Identify which cell holds the provided text, then report its (x, y) central coordinate. 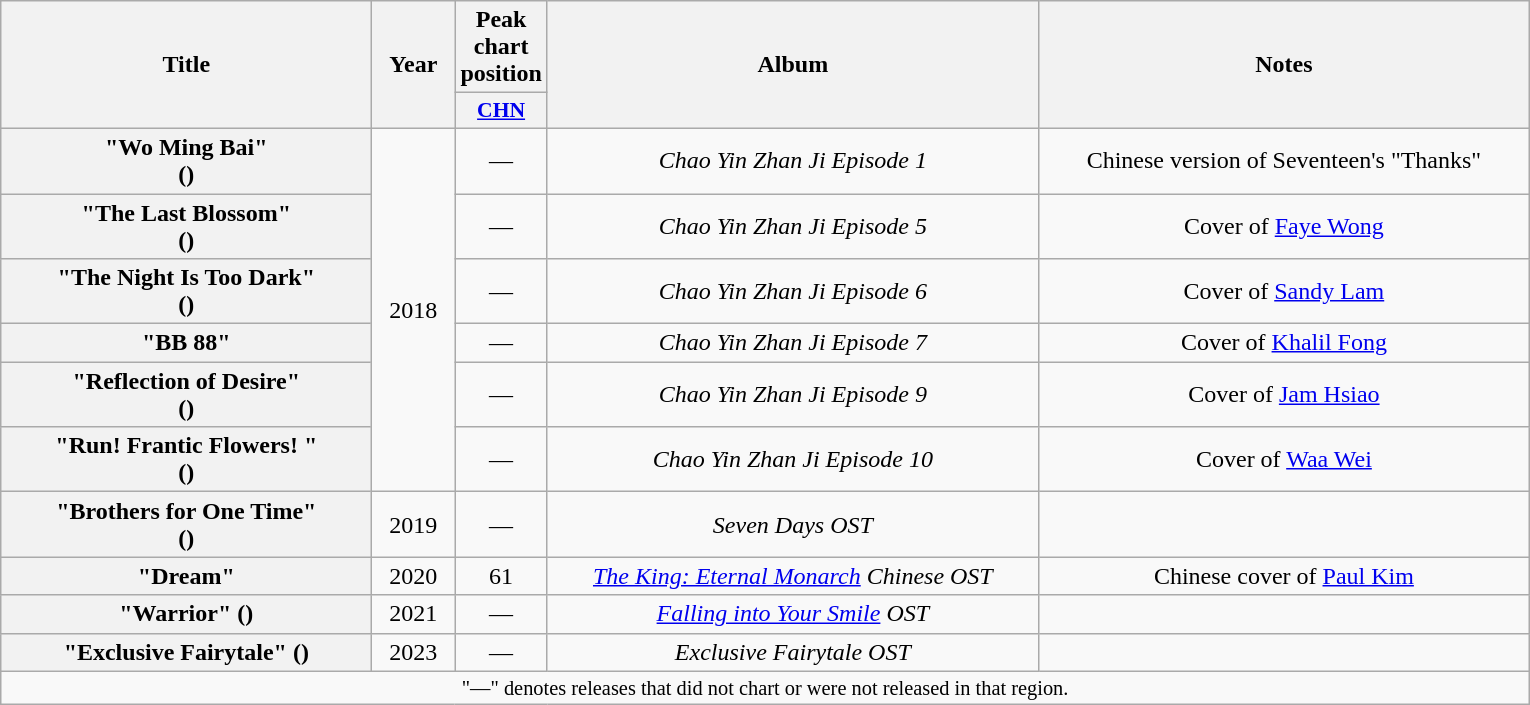
Chao Yin Zhan Ji Episode 6 (792, 292)
CHN (501, 111)
Notes (1284, 65)
"Reflection of Desire"() (186, 394)
Exclusive Fairytale OST (792, 652)
"BB 88" (186, 343)
Album (792, 65)
"The Last Blossom"() (186, 226)
Chinese version of Seventeen's "Thanks" (1284, 160)
2021 (414, 614)
Seven Days OST (792, 524)
2018 (414, 310)
"Brothers for One Time"() (186, 524)
"Warrior" () (186, 614)
2023 (414, 652)
"Dream" (186, 576)
Cover of Sandy Lam (1284, 292)
Chinese cover of Paul Kim (1284, 576)
Cover of Jam Hsiao (1284, 394)
Chao Yin Zhan Ji Episode 10 (792, 460)
Peak chart position (501, 47)
"The Night Is Too Dark"() (186, 292)
"—" denotes releases that did not chart or were not released in that region. (766, 688)
Cover of Khalil Fong (1284, 343)
Cover of Waa Wei (1284, 460)
"Wo Ming Bai"() (186, 160)
Title (186, 65)
Falling into Your Smile OST (792, 614)
Chao Yin Zhan Ji Episode 7 (792, 343)
Year (414, 65)
Chao Yin Zhan Ji Episode 9 (792, 394)
"Exclusive Fairytale" () (186, 652)
The King: Eternal Monarch Chinese OST (792, 576)
"Run! Frantic Flowers! "() (186, 460)
2020 (414, 576)
2019 (414, 524)
61 (501, 576)
Cover of Faye Wong (1284, 226)
Chao Yin Zhan Ji Episode 5 (792, 226)
Chao Yin Zhan Ji Episode 1 (792, 160)
